Search for the cell housing the specified text and yield its (x, y) center coordinate. 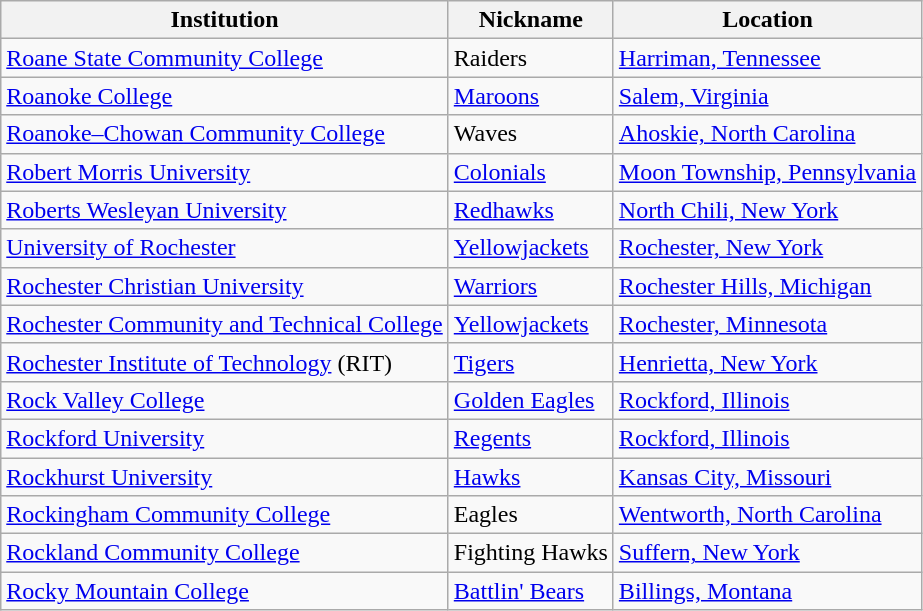
Wentworth, North Carolina (767, 515)
Fighting Hawks (530, 553)
Regents (530, 438)
Nickname (530, 20)
Rochester Hills, Michigan (767, 286)
Rocky Mountain College (225, 591)
Rochester, Minnesota (767, 324)
Billings, Montana (767, 591)
Harriman, Tennessee (767, 58)
Roanoke College (225, 96)
Raiders (530, 58)
Rockingham Community College (225, 515)
Roberts Wesleyan University (225, 210)
Redhawks (530, 210)
Robert Morris University (225, 172)
University of Rochester (225, 248)
Eagles (530, 515)
Hawks (530, 477)
Henrietta, New York (767, 362)
Rochester Community and Technical College (225, 324)
Kansas City, Missouri (767, 477)
Maroons (530, 96)
Rockhurst University (225, 477)
Rochester Christian University (225, 286)
Rochester Institute of Technology (RIT) (225, 362)
Rockford University (225, 438)
Waves (530, 134)
Battlin' Bears (530, 591)
Golden Eagles (530, 400)
Rochester, New York (767, 248)
Colonials (530, 172)
Rockland Community College (225, 553)
Suffern, New York (767, 553)
Moon Township, Pennsylvania (767, 172)
Tigers (530, 362)
Location (767, 20)
Rock Valley College (225, 400)
Warriors (530, 286)
Ahoskie, North Carolina (767, 134)
North Chili, New York (767, 210)
Salem, Virginia (767, 96)
Roanoke–Chowan Community College (225, 134)
Roane State Community College (225, 58)
Institution (225, 20)
